Locate the cell with the specified text and output its (X, Y) center coordinate. 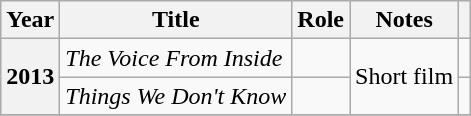
Title (176, 20)
Role (321, 20)
Short film (404, 77)
The Voice From Inside (176, 58)
Things We Don't Know (176, 96)
2013 (30, 77)
Notes (404, 20)
Year (30, 20)
